Scan for the cell matching the given text and deliver its (X, Y) coordinate at center. 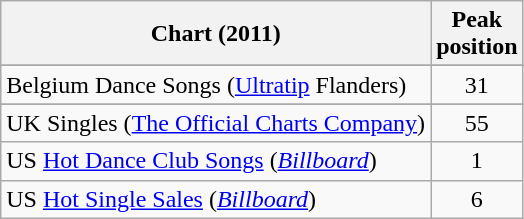
US Hot Single Sales (Billboard) (216, 199)
US Hot Dance Club Songs (Billboard) (216, 161)
Chart (2011) (216, 34)
6 (477, 199)
UK Singles (The Official Charts Company) (216, 123)
Peakposition (477, 34)
31 (477, 85)
1 (477, 161)
55 (477, 123)
Belgium Dance Songs (Ultratip Flanders) (216, 85)
